Capture the cell that displays the provided text and extract its (x, y) central coordinate. 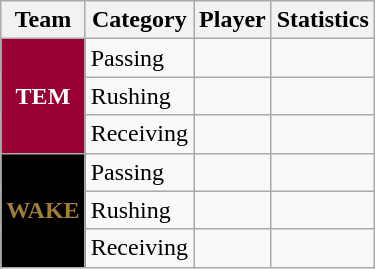
Team (43, 20)
Player (233, 20)
WAKE (43, 210)
Statistics (322, 20)
Category (139, 20)
TEM (43, 96)
